Output the [x, y] coordinate of the center of the cell containing the given text.  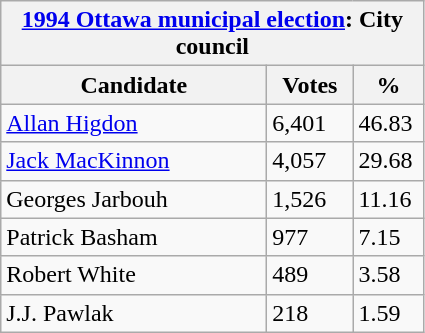
46.83 [388, 123]
1994 Ottawa municipal election: City council [212, 34]
J.J. Pawlak [134, 313]
Georges Jarbouh [134, 199]
% [388, 85]
Patrick Basham [134, 237]
4,057 [310, 161]
Jack MacKinnon [134, 161]
7.15 [388, 237]
977 [310, 237]
Allan Higdon [134, 123]
1,526 [310, 199]
3.58 [388, 275]
Votes [310, 85]
Candidate [134, 85]
29.68 [388, 161]
Robert White [134, 275]
1.59 [388, 313]
11.16 [388, 199]
6,401 [310, 123]
218 [310, 313]
489 [310, 275]
